Capture the cell that displays the provided text and extract its (X, Y) central coordinate. 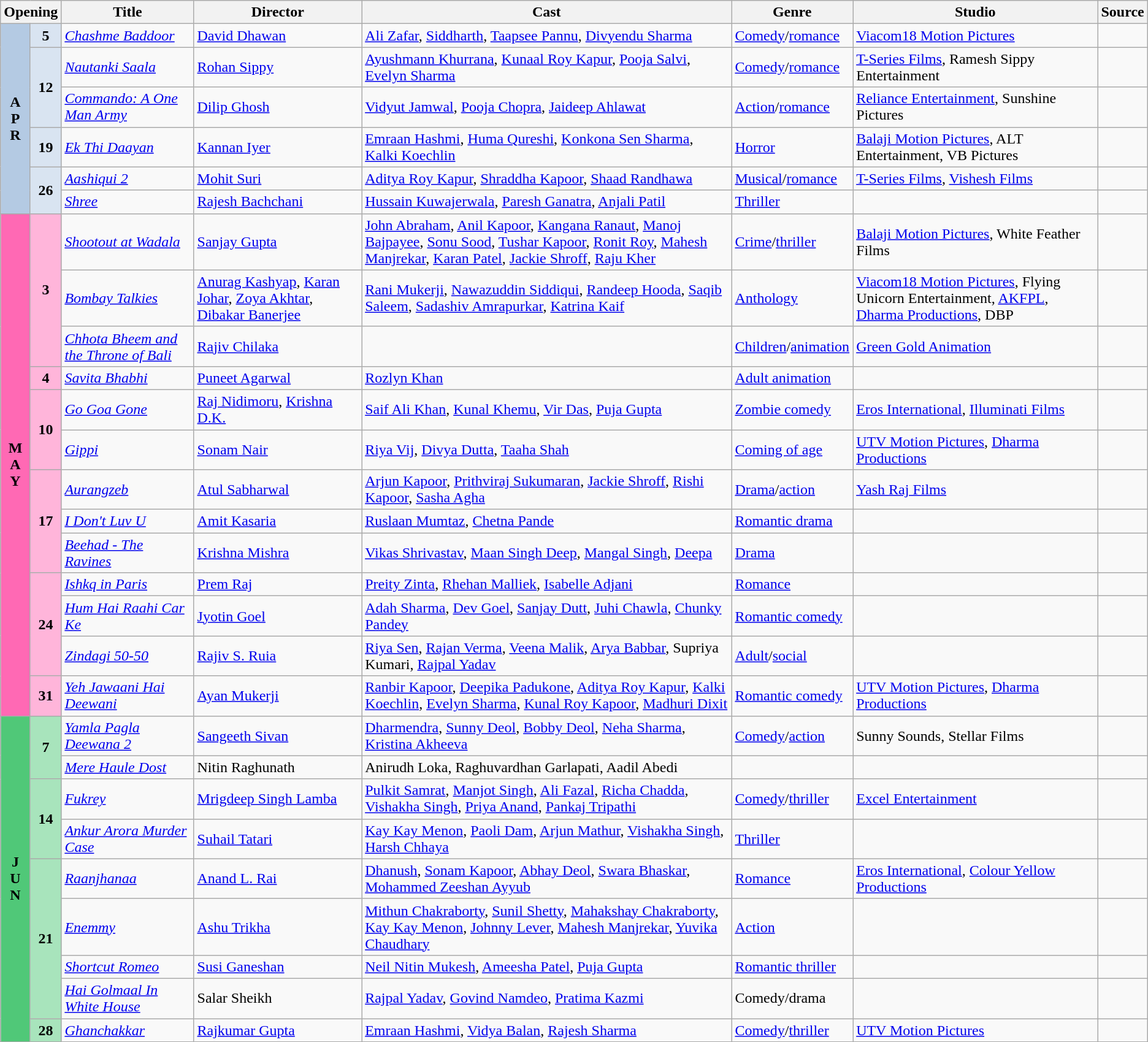
Balaji Motion Pictures, ALT Entertainment, VB Pictures (975, 147)
Anurag Kashyap, Karan Johar, Zoya Akhtar, Dibakar Banerjee (278, 298)
Aashiqui 2 (128, 178)
Dharmendra, Sunny Deol, Bobby Deol, Neha Sharma, Kristina Akheeva (547, 736)
Krishna Mishra (278, 553)
Director (278, 12)
Amit Kasaria (278, 521)
Mrigdeep Singh Lamba (278, 799)
Saif Ali Khan, Kunal Khemu, Vir Das, Puja Gupta (547, 410)
Balaji Motion Pictures, White Feather Films (975, 242)
Atul Sabharwal (278, 489)
Neil Nitin Mukesh, Ameesha Patel, Puja Gupta (547, 967)
Bombay Talkies (128, 298)
4 (45, 378)
Romantic drama (792, 521)
Ruslaan Mumtaz, Chetna Pande (547, 521)
Salar Sheikh (278, 998)
Pulkit Samrat, Manjot Singh, Ali Fazal, Richa Chadda, Vishakha Singh, Priya Anand, Pankaj Tripathi (547, 799)
Yamla Pagla Deewana 2 (128, 736)
I Don't Luv U (128, 521)
Coming of age (792, 449)
12 (45, 87)
Adah Sharma, Dev Goel, Sanjay Dutt, Juhi Chawla, Chunky Pandey (547, 616)
Dhanush, Sonam Kapoor, Abhay Deol, Swara Bhaskar, Mohammed Zeeshan Ayyub (547, 878)
Shortcut Romeo (128, 967)
31 (45, 695)
7 (45, 747)
Kannan Iyer (278, 147)
Ayan Mukerji (278, 695)
Hussain Kuwajerwala, Paresh Ganatra, Anjali Patil (547, 202)
Ali Zafar, Siddharth, Taapsee Pannu, Divyendu Sharma (547, 36)
Emraan Hashmi, Huma Qureshi, Konkona Sen Sharma, Kalki Koechlin (547, 147)
Zindagi 50-50 (128, 656)
Ashu Trikha (278, 927)
Ranbir Kapoor, Deepika Padukone, Aditya Roy Kapur, Kalki Koechlin, Evelyn Sharma, Kunal Roy Kapoor, Madhuri Dixit (547, 695)
JUN (16, 879)
Fukrey (128, 799)
Anirudh Loka, Raghuvardhan Garlapati, Aadil Abedi (547, 767)
Anthology (792, 298)
APR (16, 119)
24 (45, 624)
Adult animation (792, 378)
Kay Kay Menon, Paoli Dam, Arjun Mathur, Vishakha Singh, Harsh Chhaya (547, 839)
Zombie comedy (792, 410)
Shree (128, 202)
Opening (31, 12)
Comedy/action (792, 736)
Aurangzeb (128, 489)
Go Goa Gone (128, 410)
Raanjhanaa (128, 878)
Commando: A One Man Army (128, 107)
Hai Golmaal In White House (128, 998)
Eros International, Colour Yellow Productions (975, 878)
Musical/romance (792, 178)
Gippi (128, 449)
Studio (975, 12)
Adult/social (792, 656)
Susi Ganeshan (278, 967)
Crime/thriller (792, 242)
T-Series Films, Ramesh Sippy Entertainment (975, 67)
Ghanchakkar (128, 1030)
Mere Haule Dost (128, 767)
Preity Zinta, Rhehan Malliek, Isabelle Adjani (547, 584)
Sangeeth Sivan (278, 736)
Source (1122, 12)
28 (45, 1030)
10 (45, 429)
Nitin Raghunath (278, 767)
Action/romance (792, 107)
Cast (547, 12)
Arjun Kapoor, Prithviraj Sukumaran, Jackie Shroff, Rishi Kapoor, Sasha Agha (547, 489)
Mithun Chakraborty, Sunil Shetty, Mahakshay Chakraborty, Kay Kay Menon, Johnny Lever, Mahesh Manjrekar, Yuvika Chaudhary (547, 927)
Ayushmann Khurrana, Kunaal Roy Kapur, Pooja Salvi, Evelyn Sharma (547, 67)
Vikas Shrivastav, Maan Singh Deep, Mangal Singh, Deepa (547, 553)
Romantic thriller (792, 967)
Rajkumar Gupta (278, 1030)
Shootout at Wadala (128, 242)
Beehad - The Ravines (128, 553)
Ankur Arora Murder Case (128, 839)
Sanjay Gupta (278, 242)
Sunny Sounds, Stellar Films (975, 736)
Viacom18 Motion Pictures, Flying Unicorn Entertainment, AKFPL, Dharma Productions, DBP (975, 298)
UTV Motion Pictures (975, 1030)
Riya Sen, Rajan Verma, Veena Malik, Arya Babbar, Supriya Kumari, Rajpal Yadav (547, 656)
5 (45, 36)
Yash Raj Films (975, 489)
Eros International, Illuminati Films (975, 410)
Anand L. Rai (278, 878)
Excel Entertainment (975, 799)
Drama/action (792, 489)
MAY (16, 465)
Riya Vij, Divya Dutta, Taaha Shah (547, 449)
3 (45, 289)
19 (45, 147)
Drama (792, 553)
Yeh Jawaani Hai Deewani (128, 695)
Emraan Hashmi, Vidya Balan, Rajesh Sharma (547, 1030)
Suhail Tatari (278, 839)
Comedy/drama (792, 998)
Rajiv S. Ruia (278, 656)
Puneet Agarwal (278, 378)
Viacom18 Motion Pictures (975, 36)
Vidyut Jamwal, Pooja Chopra, Jaideep Ahlawat (547, 107)
Rajiv Chilaka (278, 346)
Rajesh Bachchani (278, 202)
14 (45, 819)
Rajpal Yadav, Govind Namdeo, Pratima Kazmi (547, 998)
Children/animation (792, 346)
Green Gold Animation (975, 346)
Aditya Roy Kapur, Shraddha Kapoor, Shaad Randhawa (547, 178)
26 (45, 190)
Chhota Bheem and the Throne of Bali (128, 346)
Mohit Suri (278, 178)
Prem Raj (278, 584)
Horror (792, 147)
Title (128, 12)
Ek Thi Daayan (128, 147)
Ishkq in Paris (128, 584)
Jyotin Goel (278, 616)
Sonam Nair (278, 449)
Enemmy (128, 927)
David Dhawan (278, 36)
21 (45, 938)
Rohan Sippy (278, 67)
Savita Bhabhi (128, 378)
Dilip Ghosh (278, 107)
Raj Nidimoru, Krishna D.K. (278, 410)
Genre (792, 12)
Chashme Baddoor (128, 36)
Rozlyn Khan (547, 378)
Nautanki Saala (128, 67)
T-Series Films, Vishesh Films (975, 178)
Rani Mukerji, Nawazuddin Siddiqui, Randeep Hooda, Saqib Saleem, Sadashiv Amrapurkar, Katrina Kaif (547, 298)
17 (45, 521)
Action (792, 927)
Hum Hai Raahi Car Ke (128, 616)
Reliance Entertainment, Sunshine Pictures (975, 107)
